Output the (X, Y) coordinate of the center of the cell containing the given text.  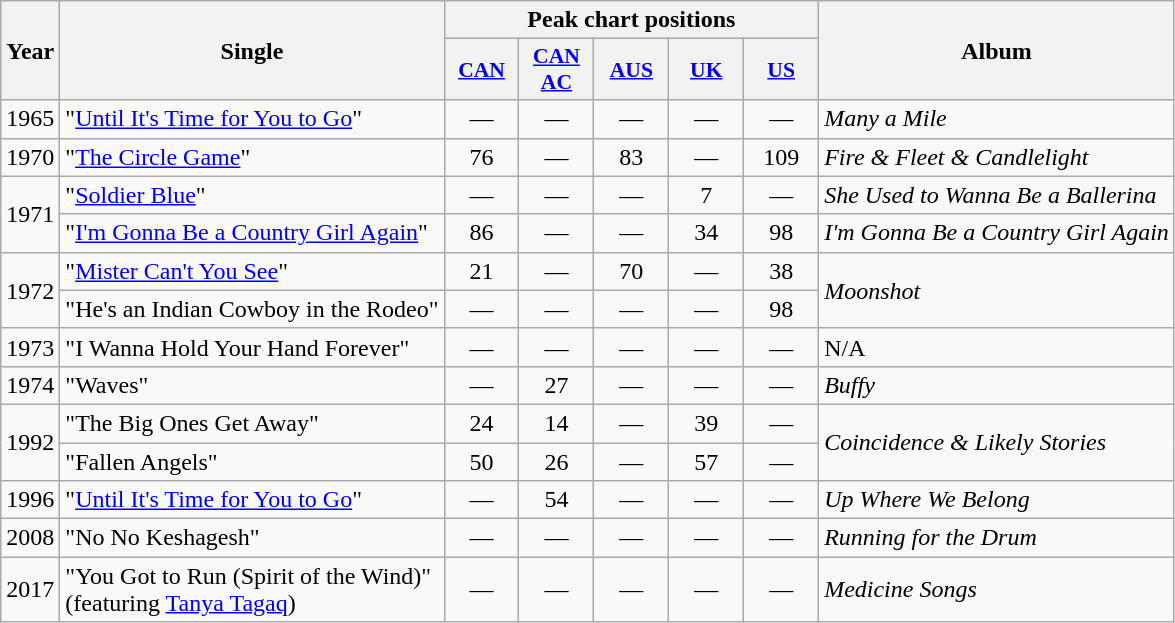
Running for the Drum (997, 538)
CAN (482, 70)
38 (782, 271)
1973 (30, 347)
Coincidence & Likely Stories (997, 442)
"He's an Indian Cowboy in the Rodeo" (252, 309)
Moonshot (997, 290)
26 (556, 461)
Fire & Fleet & Candlelight (997, 157)
2008 (30, 538)
21 (482, 271)
1992 (30, 442)
US (782, 70)
70 (632, 271)
1970 (30, 157)
CAN AC (556, 70)
"Fallen Angels" (252, 461)
2017 (30, 590)
24 (482, 423)
86 (482, 233)
Buffy (997, 385)
Peak chart positions (632, 20)
AUS (632, 70)
"The Big Ones Get Away" (252, 423)
"Mister Can't You See" (252, 271)
N/A (997, 347)
Medicine Songs (997, 590)
Many a Mile (997, 119)
Single (252, 50)
"The Circle Game" (252, 157)
7 (706, 195)
1974 (30, 385)
1996 (30, 500)
57 (706, 461)
"No No Keshagesh" (252, 538)
"I'm Gonna Be a Country Girl Again" (252, 233)
"Soldier Blue" (252, 195)
I'm Gonna Be a Country Girl Again (997, 233)
1965 (30, 119)
54 (556, 500)
27 (556, 385)
"You Got to Run (Spirit of the Wind)"(featuring Tanya Tagaq) (252, 590)
1972 (30, 290)
39 (706, 423)
"I Wanna Hold Your Hand Forever" (252, 347)
"Waves" (252, 385)
34 (706, 233)
76 (482, 157)
Up Where We Belong (997, 500)
UK (706, 70)
She Used to Wanna Be a Ballerina (997, 195)
83 (632, 157)
1971 (30, 214)
Year (30, 50)
Album (997, 50)
50 (482, 461)
14 (556, 423)
109 (782, 157)
